From the cell containing the given text, extract its center point as (X, Y) coordinate. 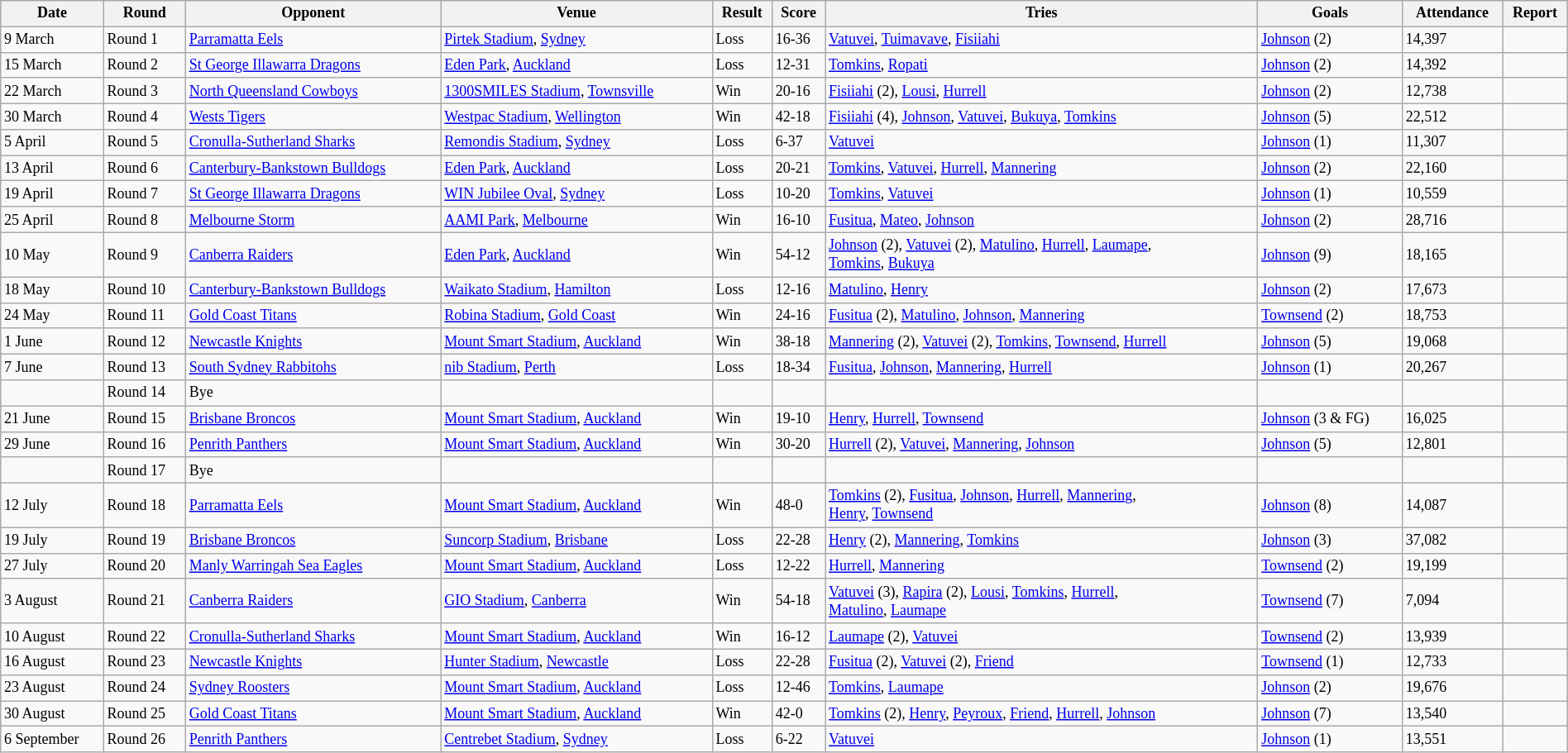
Round 6 (144, 169)
Suncorp Stadium, Brisbane (576, 541)
24-16 (798, 316)
5 April (52, 142)
12-31 (798, 64)
22,160 (1452, 169)
20,267 (1452, 367)
Round 21 (144, 601)
Tomkins, Ropati (1042, 64)
Vatuvei (3), Rapira (2), Lousi, Tomkins, Hurrell,Matulino, Laumape (1042, 601)
29 June (52, 445)
Fusitua, Johnson, Mannering, Hurrell (1042, 367)
Round 22 (144, 636)
Tries (1042, 13)
12-46 (798, 688)
Round 3 (144, 91)
42-0 (798, 714)
Townsend (1) (1330, 661)
Score (798, 13)
Round 4 (144, 116)
27 July (52, 565)
Johnson (7) (1330, 714)
22,512 (1452, 116)
Round 10 (144, 289)
Result (742, 13)
9 March (52, 40)
Report (1535, 13)
Vatuvei, Tuimavave, Fisiiahi (1042, 40)
54-18 (798, 601)
Round 24 (144, 688)
Westpac Stadium, Wellington (576, 116)
Round 18 (144, 505)
Pirtek Stadium, Sydney (576, 40)
14,397 (1452, 40)
Tomkins, Laumape (1042, 688)
nib Stadium, Perth (576, 367)
10,559 (1452, 193)
Round 8 (144, 220)
Round 23 (144, 661)
22 March (52, 91)
Hurrell, Mannering (1042, 565)
14,087 (1452, 505)
20-21 (798, 169)
3 August (52, 601)
18,165 (1452, 255)
Round 20 (144, 565)
Fusitua (2), Vatuvei (2), Friend (1042, 661)
19-10 (798, 418)
19 April (52, 193)
23 August (52, 688)
Round 2 (144, 64)
21 June (52, 418)
South Sydney Rabbitohs (313, 367)
30 August (52, 714)
Melbourne Storm (313, 220)
Matulino, Henry (1042, 289)
Laumape (2), Vatuvei (1042, 636)
19,199 (1452, 565)
Attendance (1452, 13)
7,094 (1452, 601)
Round 17 (144, 469)
WIN Jubilee Oval, Sydney (576, 193)
19,068 (1452, 341)
13,551 (1452, 739)
48-0 (798, 505)
1 June (52, 341)
North Queensland Cowboys (313, 91)
17,673 (1452, 289)
13,939 (1452, 636)
Robina Stadium, Gold Coast (576, 316)
Fusitua (2), Matulino, Johnson, Mannering (1042, 316)
Hunter Stadium, Newcastle (576, 661)
11,307 (1452, 142)
37,082 (1452, 541)
Manly Warringah Sea Eagles (313, 565)
12,738 (1452, 91)
Round 25 (144, 714)
28,716 (1452, 220)
12-16 (798, 289)
12-22 (798, 565)
38-18 (798, 341)
Townsend (7) (1330, 601)
Sydney Roosters (313, 688)
Tomkins (2), Henry, Peyroux, Friend, Hurrell, Johnson (1042, 714)
10 May (52, 255)
Tomkins, Vatuvei, Hurrell, Mannering (1042, 169)
19 July (52, 541)
20-16 (798, 91)
18 May (52, 289)
Johnson (2), Vatuvei (2), Matulino, Hurrell, Laumape,Tomkins, Bukuya (1042, 255)
Round 12 (144, 341)
Remondis Stadium, Sydney (576, 142)
Tomkins, Vatuvei (1042, 193)
Wests Tigers (313, 116)
25 April (52, 220)
16-36 (798, 40)
12,801 (1452, 445)
Waikato Stadium, Hamilton (576, 289)
Goals (1330, 13)
Date (52, 13)
Round 26 (144, 739)
Round 1 (144, 40)
Round 9 (144, 255)
24 May (52, 316)
Round 5 (144, 142)
Tomkins (2), Fusitua, Johnson, Hurrell, Mannering,Henry, Townsend (1042, 505)
Johnson (9) (1330, 255)
16-12 (798, 636)
Round 7 (144, 193)
14,392 (1452, 64)
Hurrell (2), Vatuvei, Mannering, Johnson (1042, 445)
30 March (52, 116)
Mannering (2), Vatuvei (2), Tomkins, Townsend, Hurrell (1042, 341)
Johnson (3 & FG) (1330, 418)
Johnson (3) (1330, 541)
Round 15 (144, 418)
Johnson (8) (1330, 505)
Round 11 (144, 316)
Round 14 (144, 393)
54-12 (798, 255)
6 September (52, 739)
7 June (52, 367)
12 July (52, 505)
Opponent (313, 13)
Fisiiahi (2), Lousi, Hurrell (1042, 91)
Fisiiahi (4), Johnson, Vatuvei, Bukuya, Tomkins (1042, 116)
Round 19 (144, 541)
30-20 (798, 445)
15 March (52, 64)
16 August (52, 661)
42-18 (798, 116)
6-37 (798, 142)
18-34 (798, 367)
18,753 (1452, 316)
Round 16 (144, 445)
Round (144, 13)
16-10 (798, 220)
AAMI Park, Melbourne (576, 220)
16,025 (1452, 418)
GIO Stadium, Canberra (576, 601)
Henry, Hurrell, Townsend (1042, 418)
13 April (52, 169)
Henry (2), Mannering, Tomkins (1042, 541)
Centrebet Stadium, Sydney (576, 739)
13,540 (1452, 714)
12,733 (1452, 661)
6-22 (798, 739)
Fusitua, Mateo, Johnson (1042, 220)
10-20 (798, 193)
Venue (576, 13)
1300SMILES Stadium, Townsville (576, 91)
10 August (52, 636)
19,676 (1452, 688)
Round 13 (144, 367)
